Search for the cell housing the specified text and yield its [X, Y] center coordinate. 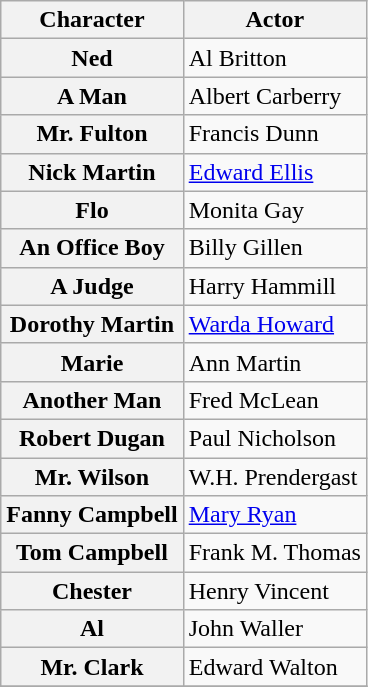
Another Man [92, 400]
Ned [92, 58]
A Judge [92, 286]
Al [92, 629]
Mr. Wilson [92, 477]
Warda Howard [274, 324]
Fred McLean [274, 400]
Billy Gillen [274, 248]
Paul Nicholson [274, 438]
Mary Ryan [274, 515]
W.H. Prendergast [274, 477]
Francis Dunn [274, 134]
A Man [92, 96]
Robert Dugan [92, 438]
Character [92, 20]
Al Britton [274, 58]
Mr. Clark [92, 667]
Fanny Campbell [92, 515]
Edward Ellis [274, 172]
Mr. Fulton [92, 134]
Ann Martin [274, 362]
Edward Walton [274, 667]
Harry Hammill [274, 286]
Flo [92, 210]
John Waller [274, 629]
Dorothy Martin [92, 324]
Marie [92, 362]
Albert Carberry [274, 96]
Actor [274, 20]
Henry Vincent [274, 591]
Nick Martin [92, 172]
Chester [92, 591]
Frank M. Thomas [274, 553]
Tom Campbell [92, 553]
An Office Boy [92, 248]
Monita Gay [274, 210]
